Return [X, Y] of the center of cell containing provided text 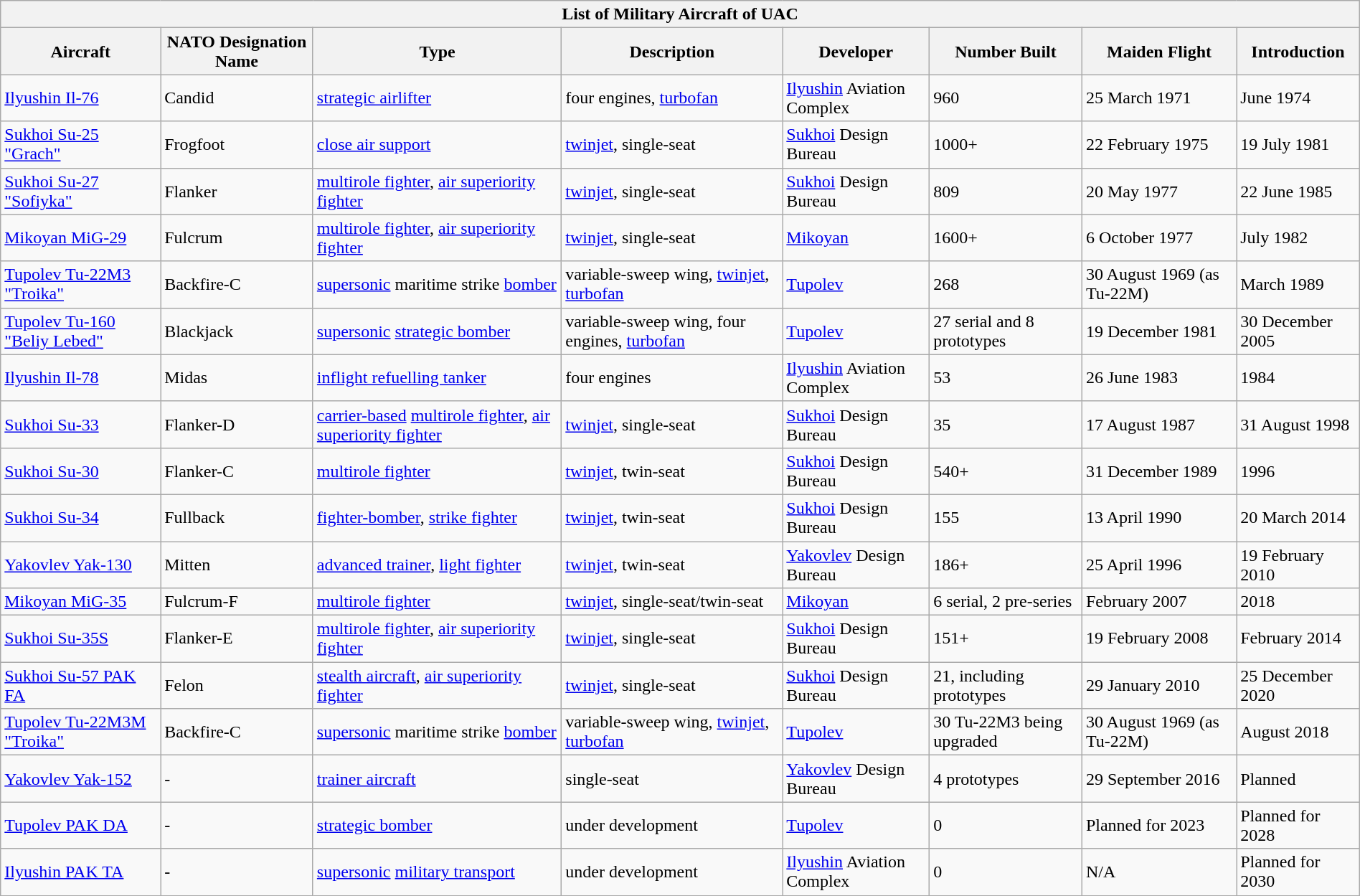
Flanker-C [237, 471]
20 March 2014 [1298, 518]
twinjet, single-seat/twin-seat [672, 602]
Fulcrum-F [237, 602]
close air support [437, 145]
53 [1006, 377]
Mikoyan MiG-29 [80, 238]
Mitten [237, 564]
1600+ [1006, 238]
Midas [237, 377]
19 February 2008 [1159, 638]
stealth aircraft, air superiority fighter [437, 686]
NATO Designation Name [237, 52]
19 July 1981 [1298, 145]
2018 [1298, 602]
Yakovlev Yak-152 [80, 779]
List of Military Aircraft of UAC [680, 14]
29 September 2016 [1159, 779]
four engines, turbofan [672, 98]
Flanker-D [237, 425]
February 2007 [1159, 602]
19 February 2010 [1298, 564]
Mikoyan MiG-35 [80, 602]
26 June 1983 [1159, 377]
Maiden Flight [1159, 52]
Flanker-E [237, 638]
6 serial, 2 pre-series [1006, 602]
Planned for 2030 [1298, 872]
supersonic military transport [437, 872]
13 April 1990 [1159, 518]
Sukhoi Su-57 PAK FA [80, 686]
Type [437, 52]
Sukhoi Su-25 "Grach" [80, 145]
Introduction [1298, 52]
Candid [237, 98]
21, including prototypes [1006, 686]
variable-sweep wing, four engines, turbofan [672, 331]
Sukhoi Su-30 [80, 471]
Description [672, 52]
31 August 1998 [1298, 425]
268 [1006, 284]
30 Tu-22M3 being upgraded [1006, 732]
1984 [1298, 377]
809 [1006, 191]
Yakovlev Yak-130 [80, 564]
960 [1006, 98]
30 December 2005 [1298, 331]
25 December 2020 [1298, 686]
Frogfoot [237, 145]
Tupolev Tu-22M3 "Troika" [80, 284]
186+ [1006, 564]
Tupolev Tu-160 "Beliy Lebed" [80, 331]
1996 [1298, 471]
June 1974 [1298, 98]
20 May 1977 [1159, 191]
29 January 2010 [1159, 686]
Fulcrum [237, 238]
1000+ [1006, 145]
Ilyushin Il-76 [80, 98]
155 [1006, 518]
Tupolev Tu-22M3M "Troika" [80, 732]
Sukhoi Su-35S [80, 638]
Fullback [237, 518]
Sukhoi Su-34 [80, 518]
Flanker [237, 191]
Planned for 2023 [1159, 825]
N/A [1159, 872]
Aircraft [80, 52]
August 2018 [1298, 732]
Felon [237, 686]
Planned for 2028 [1298, 825]
6 October 1977 [1159, 238]
supersonic strategic bomber [437, 331]
single-seat [672, 779]
19 December 1981 [1159, 331]
27 serial and 8 prototypes [1006, 331]
Ilyushin Il-78 [80, 377]
four engines [672, 377]
carrier-based multirole fighter, air superiority fighter [437, 425]
Blackjack [237, 331]
Developer [856, 52]
strategic bomber [437, 825]
February 2014 [1298, 638]
Sukhoi Su-27 "Sofiyka" [80, 191]
17 August 1987 [1159, 425]
advanced trainer, light fighter [437, 564]
25 April 1996 [1159, 564]
540+ [1006, 471]
22 February 1975 [1159, 145]
4 prototypes [1006, 779]
Planned [1298, 779]
inflight refuelling tanker [437, 377]
fighter-bomber, strike fighter [437, 518]
July 1982 [1298, 238]
35 [1006, 425]
strategic airlifter [437, 98]
March 1989 [1298, 284]
trainer aircraft [437, 779]
22 June 1985 [1298, 191]
31 December 1989 [1159, 471]
151+ [1006, 638]
Tupolev PAK DA [80, 825]
Sukhoi Su-33 [80, 425]
25 March 1971 [1159, 98]
Ilyushin PAK TA [80, 872]
Number Built [1006, 52]
